Detect which cell encompasses the target text, then output its (x, y) center coordinate. 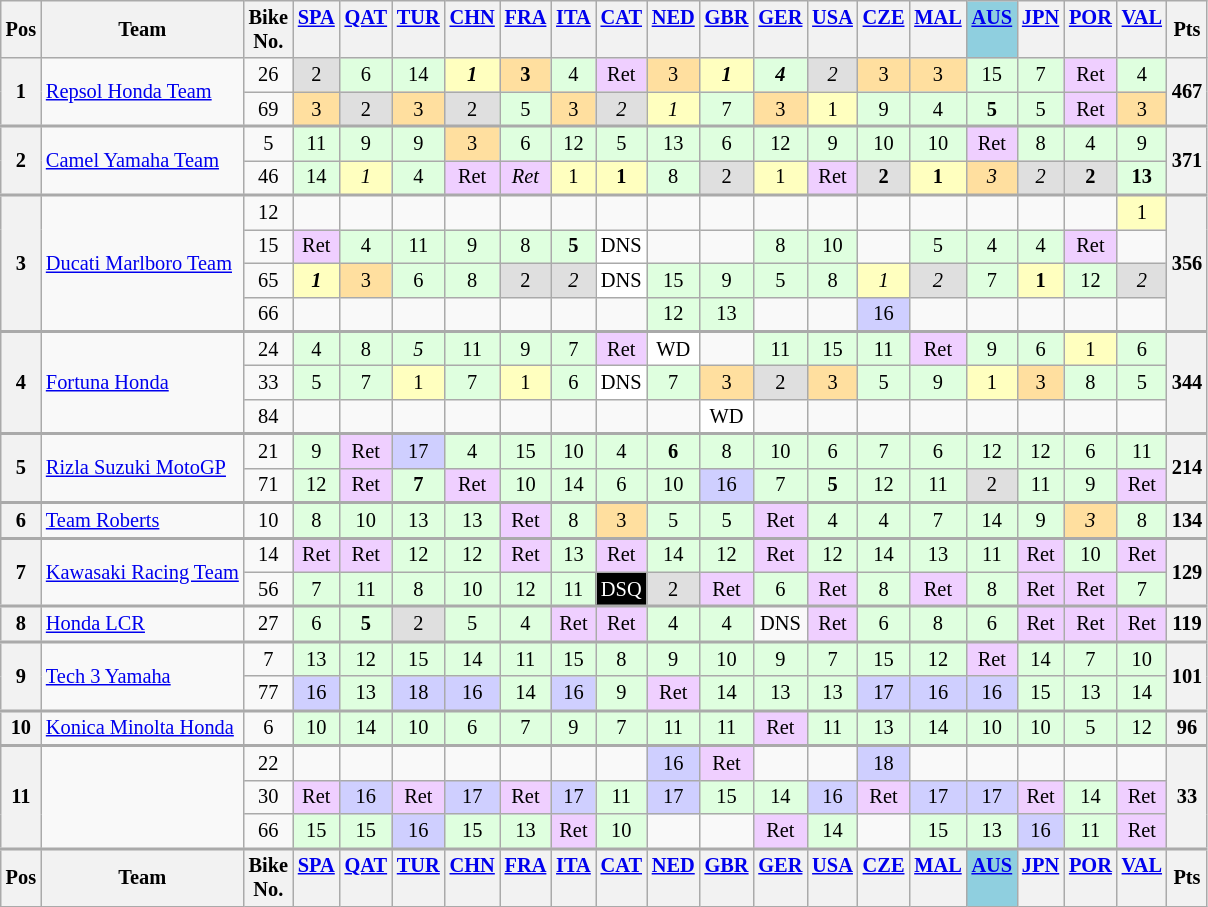
Camel Yamaha Team (142, 160)
Repsol Honda Team (142, 92)
24 (268, 348)
46 (268, 177)
Fortuna Honda (142, 382)
96 (1187, 728)
214 (1187, 468)
71 (268, 485)
119 (1187, 624)
371 (1187, 160)
65 (268, 280)
84 (268, 416)
77 (268, 693)
Kawasaki Racing Team (142, 572)
Honda LCR (142, 624)
69 (268, 109)
129 (1187, 572)
Konica Minolta Honda (142, 728)
Rizla Suzuki MotoGP (142, 468)
344 (1187, 382)
467 (1187, 92)
30 (268, 797)
21 (268, 450)
Ducati Marlboro Team (142, 263)
DSQ (622, 589)
134 (1187, 520)
22 (268, 762)
Team Roberts (142, 520)
56 (268, 589)
27 (268, 624)
26 (268, 75)
Tech 3 Yamaha (142, 676)
356 (1187, 263)
101 (1187, 676)
